From the cell containing the given text, extract its center point as [X, Y] coordinate. 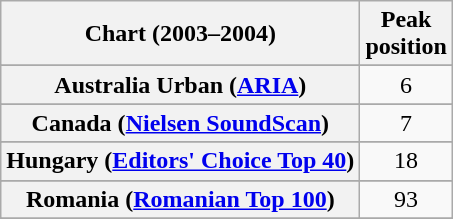
18 [406, 161]
6 [406, 85]
Australia Urban (ARIA) [180, 85]
Peakposition [406, 34]
93 [406, 199]
Chart (2003–2004) [180, 34]
Canada (Nielsen SoundScan) [180, 123]
7 [406, 123]
Hungary (Editors' Choice Top 40) [180, 161]
Romania (Romanian Top 100) [180, 199]
